Pinpoint the cell where the given text exists, returning its (x, y) midpoint coordinate. 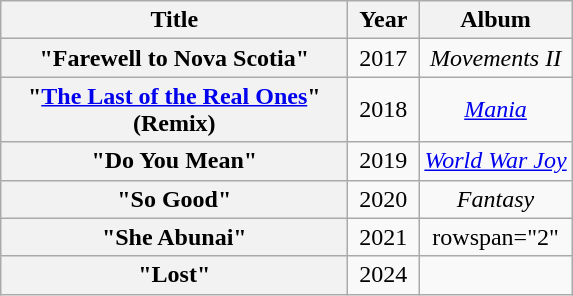
"The Last of the Real Ones" (Remix) (174, 110)
2019 (384, 161)
Fantasy (496, 199)
"Farewell to Nova Scotia" (174, 58)
"So Good" (174, 199)
"Do You Mean" (174, 161)
rowspan="2" (496, 237)
World War Joy (496, 161)
2017 (384, 58)
2018 (384, 110)
Mania (496, 110)
Year (384, 20)
Title (174, 20)
2024 (384, 275)
Album (496, 20)
"Lost" (174, 275)
Movements II (496, 58)
"She Abunai" (174, 237)
2020 (384, 199)
2021 (384, 237)
